Locate the cell with the specified text and output its (X, Y) center coordinate. 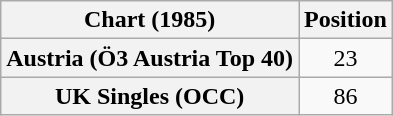
86 (346, 96)
23 (346, 58)
UK Singles (OCC) (150, 96)
Chart (1985) (150, 20)
Austria (Ö3 Austria Top 40) (150, 58)
Position (346, 20)
